Find where the given text appears and provide that cell's center as [x, y] coordinate. 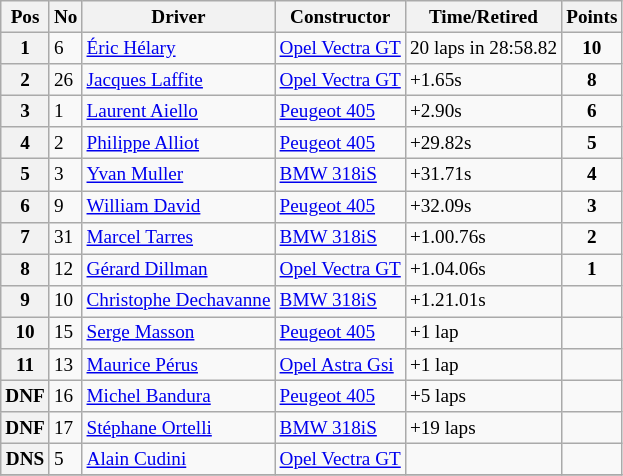
Philippe Alliot [178, 143]
Maurice Pérus [178, 365]
+5 laps [483, 396]
+29.82s [483, 143]
17 [66, 428]
+1.00.76s [483, 238]
Jacques Laffite [178, 80]
Time/Retired [483, 17]
Driver [178, 17]
William David [178, 206]
Constructor [340, 17]
No [66, 17]
7 [26, 238]
26 [66, 80]
Alain Cudini [178, 460]
Éric Hélary [178, 48]
+32.09s [483, 206]
11 [26, 365]
Marcel Tarres [178, 238]
Yvan Muller [178, 175]
16 [66, 396]
Gérard Dillman [178, 270]
Points [592, 17]
31 [66, 238]
+2.90s [483, 111]
+31.71s [483, 175]
20 laps in 28:58.82 [483, 48]
Opel Astra Gsi [340, 365]
Laurent Aiello [178, 111]
+1.65s [483, 80]
Serge Masson [178, 333]
Michel Bandura [178, 396]
+1.21.01s [483, 301]
13 [66, 365]
DNS [26, 460]
Stéphane Ortelli [178, 428]
Pos [26, 17]
+19 laps [483, 428]
12 [66, 270]
+1.04.06s [483, 270]
Christophe Dechavanne [178, 301]
15 [66, 333]
